Pinpoint the cell where the given text exists, returning its [x, y] midpoint coordinate. 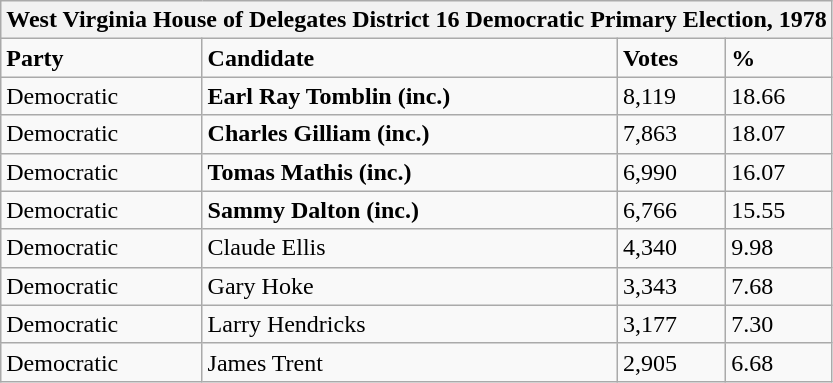
West Virginia House of Delegates District 16 Democratic Primary Election, 1978 [417, 20]
Charles Gilliam (inc.) [410, 134]
7.30 [780, 324]
15.55 [780, 210]
Gary Hoke [410, 286]
Party [102, 58]
9.98 [780, 248]
4,340 [671, 248]
Earl Ray Tomblin (inc.) [410, 96]
7.68 [780, 286]
Votes [671, 58]
% [780, 58]
8,119 [671, 96]
16.07 [780, 172]
3,177 [671, 324]
Sammy Dalton (inc.) [410, 210]
6,990 [671, 172]
2,905 [671, 362]
Claude Ellis [410, 248]
3,343 [671, 286]
18.66 [780, 96]
Candidate [410, 58]
James Trent [410, 362]
Tomas Mathis (inc.) [410, 172]
6.68 [780, 362]
7,863 [671, 134]
6,766 [671, 210]
Larry Hendricks [410, 324]
18.07 [780, 134]
